Detect which cell encompasses the target text, then output its [X, Y] center coordinate. 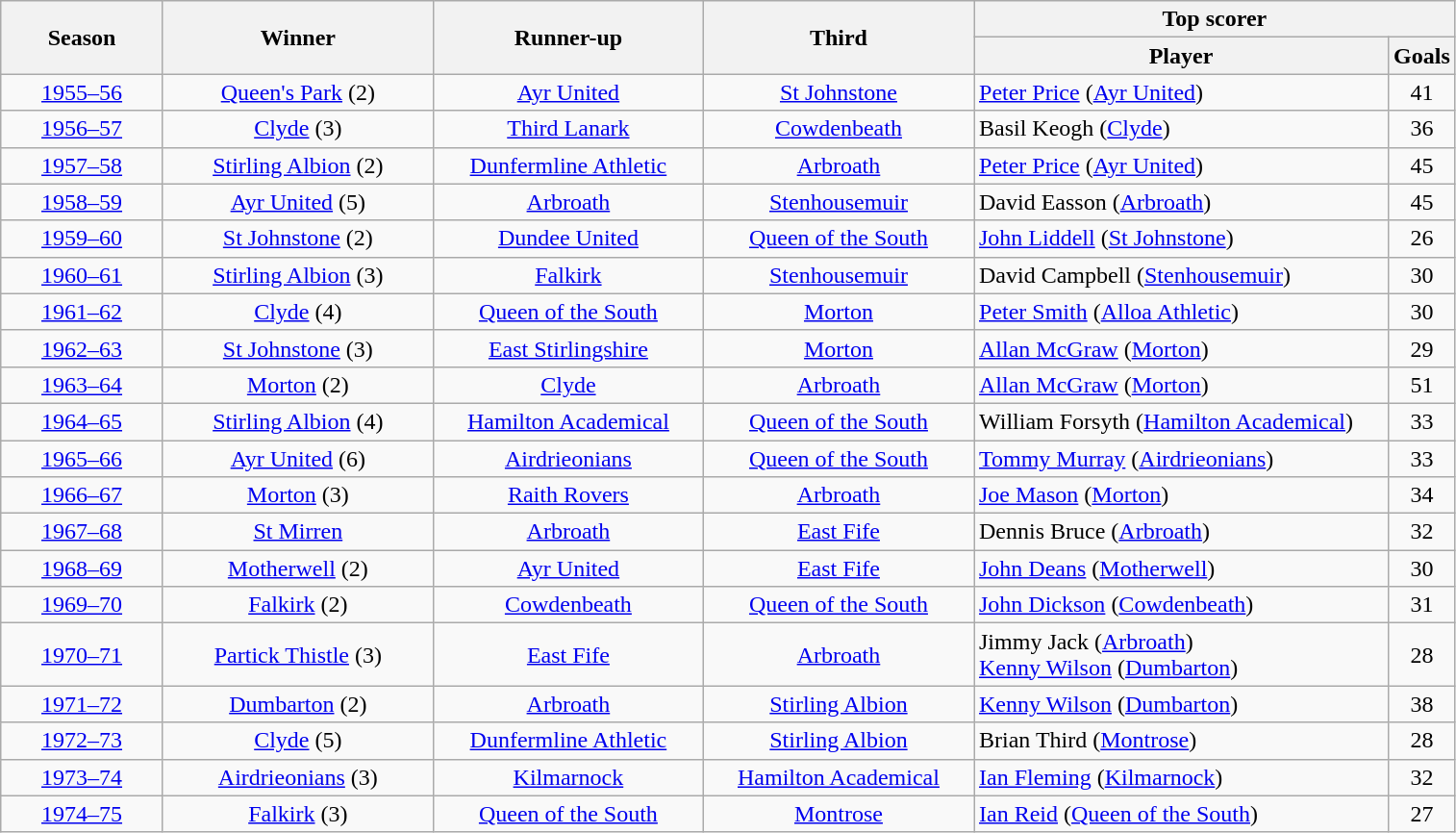
Morton (2) [298, 385]
1958–59 [83, 202]
Falkirk (2) [298, 605]
Montrose [839, 814]
1970–71 [83, 654]
Dumbarton (2) [298, 704]
Runner-up [567, 38]
26 [1422, 239]
Morton (3) [298, 495]
Basil Keogh (Clyde) [1181, 129]
1956–57 [83, 129]
David Easson (Arbroath) [1181, 202]
1968–69 [83, 568]
1973–74 [83, 777]
1959–60 [83, 239]
1965–66 [83, 459]
27 [1422, 814]
1966–67 [83, 495]
Stirling Albion (2) [298, 165]
Winner [298, 38]
East Stirlingshire [567, 348]
Ian Fleming (Kilmarnock) [1181, 777]
Dennis Bruce (Arbroath) [1181, 532]
1967–68 [83, 532]
Peter Smith (Alloa Athletic) [1181, 312]
Season [83, 38]
1971–72 [83, 704]
Ayr United (6) [298, 459]
Tommy Murray (Airdrieonians) [1181, 459]
St Mirren [298, 532]
1957–58 [83, 165]
1962–63 [83, 348]
1961–62 [83, 312]
Falkirk (3) [298, 814]
Queen's Park (2) [298, 92]
41 [1422, 92]
Clyde [567, 385]
Airdrieonians (3) [298, 777]
Raith Rovers [567, 495]
29 [1422, 348]
David Campbell (Stenhousemuir) [1181, 275]
31 [1422, 605]
Jimmy Jack (Arbroath) Kenny Wilson (Dumbarton) [1181, 654]
Player [1181, 56]
Falkirk [567, 275]
1974–75 [83, 814]
Kenny Wilson (Dumbarton) [1181, 704]
Ian Reid (Queen of the South) [1181, 814]
John Liddell (St Johnstone) [1181, 239]
34 [1422, 495]
51 [1422, 385]
Clyde (3) [298, 129]
1955–56 [83, 92]
Brian Third (Montrose) [1181, 741]
Partick Thistle (3) [298, 654]
1972–73 [83, 741]
Third [839, 38]
36 [1422, 129]
Airdrieonians [567, 459]
St Johnstone [839, 92]
Top scorer [1214, 19]
Stirling Albion (4) [298, 421]
Motherwell (2) [298, 568]
Dundee United [567, 239]
Clyde (4) [298, 312]
Third Lanark [567, 129]
Clyde (5) [298, 741]
St Johnstone (3) [298, 348]
1960–61 [83, 275]
St Johnstone (2) [298, 239]
Stirling Albion (3) [298, 275]
William Forsyth (Hamilton Academical) [1181, 421]
1963–64 [83, 385]
Kilmarnock [567, 777]
1969–70 [83, 605]
Joe Mason (Morton) [1181, 495]
1964–65 [83, 421]
John Deans (Motherwell) [1181, 568]
38 [1422, 704]
Ayr United (5) [298, 202]
John Dickson (Cowdenbeath) [1181, 605]
Goals [1422, 56]
